Capture the cell that displays the provided text and extract its (X, Y) central coordinate. 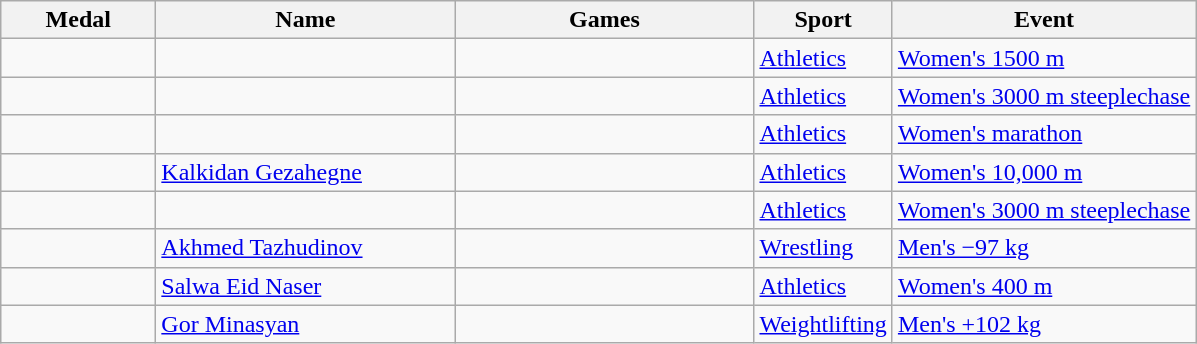
Women's 10,000 m (1044, 172)
Salwa Eid Naser (306, 286)
Medal (78, 20)
Men's −97 kg (1044, 248)
Kalkidan Gezahegne (306, 172)
Men's +102 kg (1044, 324)
Women's 1500 m (1044, 58)
Gor Minasyan (306, 324)
Name (306, 20)
Sport (823, 20)
Akhmed Tazhudinov (306, 248)
Women's 400 m (1044, 286)
Weightlifting (823, 324)
Wrestling (823, 248)
Games (604, 20)
Women's marathon (1044, 134)
Event (1044, 20)
